Search for the cell housing the specified text and yield its (X, Y) center coordinate. 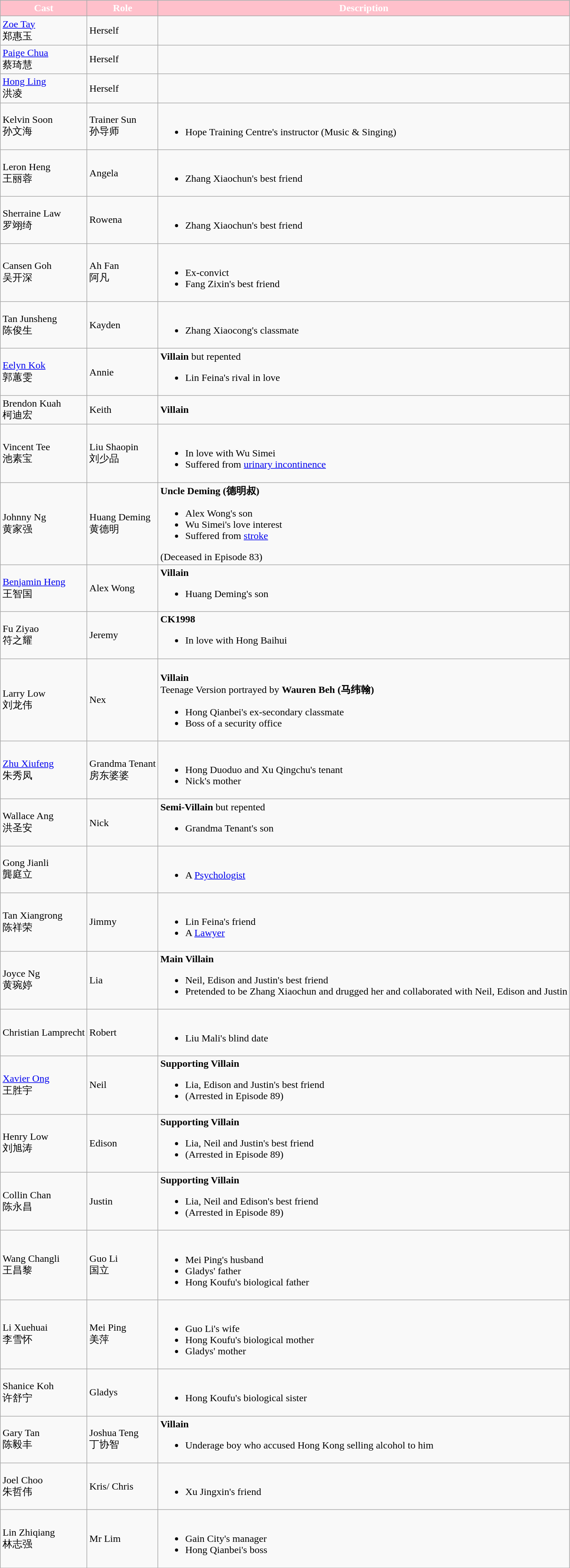
Supporting VillainLia, Neil and Justin's best friend(Arrested in Episode 89) (364, 1143)
Villain (364, 410)
Henry Low 刘旭涛 (44, 1143)
Mr Lim (123, 1539)
Zhu Xiufeng 朱秀凤 (44, 770)
Cansen Goh 吴开深 (44, 273)
Main VillainNeil, Edison and Justin's best friendPretended to be Zhang Xiaochun and drugged her and collaborated with Neil, Edison and Justin (364, 980)
Wang Changli 王昌黎 (44, 1265)
CK1998In love with Hong Baihui (364, 635)
Li Xuehuai 李雪怀 (44, 1334)
Role (123, 8)
Joshua Teng 丁协智 (123, 1439)
Nick (123, 822)
Hope Training Centre's instructor (Music & Singing) (364, 126)
Brendon Kuah 柯迪宏 (44, 410)
Kelvin Soon 孙文海 (44, 126)
Lia (123, 980)
Keith (123, 410)
Huang Deming 黄德明 (123, 524)
Zoe Tay 郑惠玉 (44, 31)
Gong Jianli 龔庭立 (44, 870)
Gladys (123, 1392)
Kris/ Chris (123, 1486)
Robert (123, 1032)
Eelyn Kok 郭蕙雯 (44, 372)
Lin Feina's friendA Lawyer (364, 922)
Alex Wong (123, 588)
Christian Lamprecht (44, 1032)
Annie (123, 372)
Gary Tan 陈毅丰 (44, 1439)
A Psychologist (364, 870)
Mei Ping 美萍 (123, 1334)
Liu Mali's blind date (364, 1032)
Cast (44, 8)
Vincent Tee 池素宝 (44, 453)
Fu Ziyao 符之耀 (44, 635)
Joel Choo 朱哲伟 (44, 1486)
Description (364, 8)
Wallace Ang 洪圣安 (44, 822)
Larry Low 刘龙伟 (44, 700)
Benjamin Heng 王智国 (44, 588)
Leron Heng 王丽蓉 (44, 173)
Tan Xiangrong 陈祥荣 (44, 922)
Jeremy (123, 635)
Supporting VillainLia, Neil and Edison's best friend(Arrested in Episode 89) (364, 1201)
Hong Koufu's biological sister (364, 1392)
Hong Ling 洪凌 (44, 88)
Ex-convictFang Zixin's best friend (364, 273)
Lin Zhiqiang 林志强 (44, 1539)
Xu Jingxin's friend (364, 1486)
Xavier Ong 王胜宇 (44, 1085)
Shanice Koh 许舒宁 (44, 1392)
Mei Ping's husbandGladys' fatherHong Koufu's biological father (364, 1265)
Ah Fan 阿凡 (123, 273)
In love with Wu SimeiSuffered from urinary incontinence (364, 453)
Zhang Xiaocong's classmate (364, 325)
Hong Duoduo and Xu Qingchu's tenantNick's mother (364, 770)
Villain but repentedLin Feina's rival in love (364, 372)
Guo Li's wifeHong Koufu's biological motherGladys' mother (364, 1334)
Trainer Sun 孙导师 (123, 126)
Edison (123, 1143)
Gain City's managerHong Qianbei's boss (364, 1539)
Guo Li 国立 (123, 1265)
Collin Chan 陈永昌 (44, 1201)
Justin (123, 1201)
Rowena (123, 220)
VillainHuang Deming's son (364, 588)
Nex (123, 700)
Jimmy (123, 922)
Neil (123, 1085)
Sherraine Law 罗翊绮 (44, 220)
Liu Shaopin 刘少品 (123, 453)
Semi-Villain but repentedGrandma Tenant's son (364, 822)
Supporting VillainLia, Edison and Justin's best friend(Arrested in Episode 89) (364, 1085)
Angela (123, 173)
Joyce Ng 黄琬婷 (44, 980)
Grandma Tenant 房东婆婆 (123, 770)
Kayden (123, 325)
Tan Junsheng 陈俊生 (44, 325)
Johnny Ng 黄家强 (44, 524)
Uncle Deming (德明叔)Alex Wong's sonWu Simei's love interestSuffered from stroke(Deceased in Episode 83) (364, 524)
VillainTeenage Version portrayed by Wauren Beh (马纬翰)Hong Qianbei's ex-secondary classmateBoss of a security office (364, 700)
VillainUnderage boy who accused Hong Kong selling alcohol to him (364, 1439)
Paige Chua 蔡琦慧 (44, 59)
